Find where the given text appears and provide that cell's center as [X, Y] coordinate. 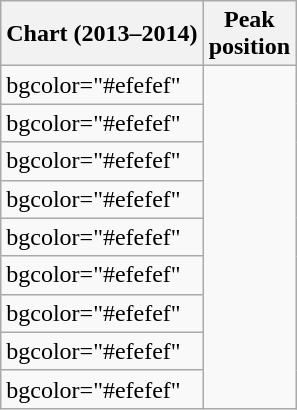
Chart (2013–2014) [102, 34]
Peakposition [249, 34]
